Detect which cell encompasses the target text, then output its (X, Y) center coordinate. 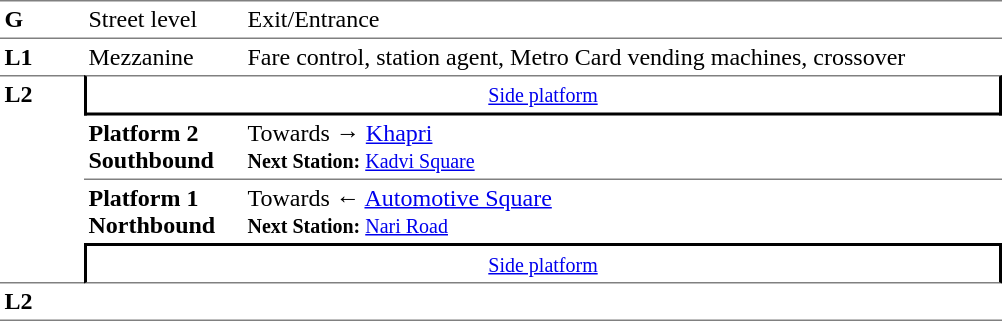
L1 (42, 57)
Street level (164, 20)
Platform 1Northbound (164, 212)
L2 (42, 179)
Mezzanine (164, 57)
Towards → KhapriNext Station: Kadvi Square (622, 148)
Fare control, station agent, Metro Card vending machines, crossover (622, 57)
Exit/Entrance (622, 20)
Platform 2Southbound (164, 148)
G (42, 20)
Towards ← Automotive SquareNext Station: Nari Road (622, 212)
